Detect which cell encompasses the target text, then output its [x, y] center coordinate. 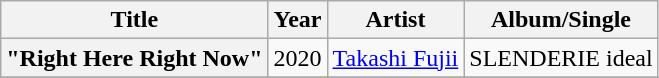
SLENDERIE ideal [561, 58]
Year [298, 20]
Title [134, 20]
Album/Single [561, 20]
Artist [396, 20]
"Right Here Right Now" [134, 58]
Takashi Fujii [396, 58]
2020 [298, 58]
